Pinpoint the cell where the given text exists, returning its (X, Y) midpoint coordinate. 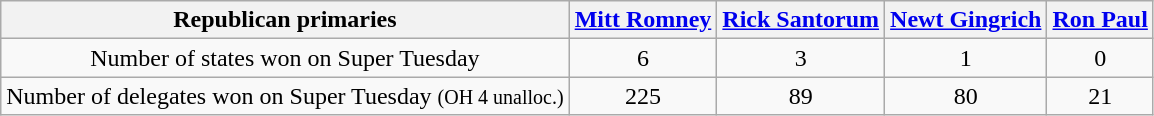
Newt Gingrich (966, 20)
1 (966, 58)
0 (1100, 58)
89 (801, 96)
Number of delegates won on Super Tuesday (OH 4 unalloc.) (285, 96)
6 (643, 58)
21 (1100, 96)
Ron Paul (1100, 20)
Mitt Romney (643, 20)
225 (643, 96)
80 (966, 96)
Number of states won on Super Tuesday (285, 58)
3 (801, 58)
Rick Santorum (801, 20)
Republican primaries (285, 20)
